Scan for the cell matching the given text and deliver its [x, y] coordinate at center. 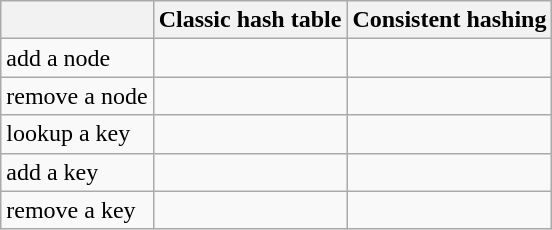
lookup a key [77, 134]
Classic hash table [250, 20]
remove a node [77, 96]
Consistent hashing [450, 20]
add a key [77, 172]
add a node [77, 58]
remove a key [77, 210]
